Capture the cell that displays the provided text and extract its [x, y] central coordinate. 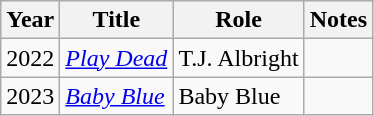
Notes [338, 20]
Year [30, 20]
T.J. Albright [238, 58]
Role [238, 20]
Play Dead [116, 58]
2023 [30, 96]
Title [116, 20]
2022 [30, 58]
